Return (x, y) of the center of cell containing provided text 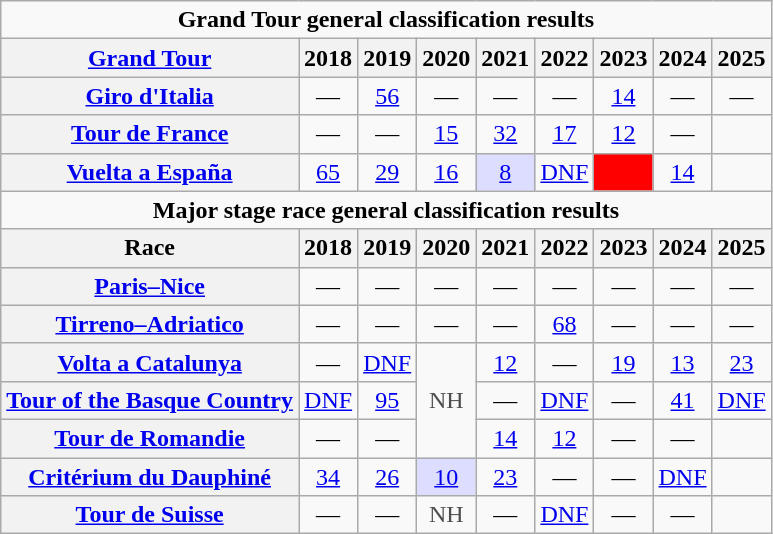
Tirreno–Adriatico (150, 324)
34 (328, 477)
17 (564, 134)
26 (388, 477)
41 (682, 400)
Tour de Suisse (150, 515)
13 (682, 362)
95 (388, 400)
Paris–Nice (150, 286)
Critérium du Dauphiné (150, 477)
Grand Tour general classification results (386, 20)
32 (506, 134)
16 (446, 172)
Volta a Catalunya (150, 362)
Major stage race general classification results (386, 210)
65 (328, 172)
29 (388, 172)
10 (446, 477)
Grand Tour (150, 58)
Tour de France (150, 134)
68 (564, 324)
Tour of the Basque Country (150, 400)
15 (446, 134)
Giro d'Italia (150, 96)
Tour de Romandie (150, 438)
8 (506, 172)
Vuelta a España (150, 172)
Race (150, 248)
56 (388, 96)
19 (624, 362)
